Determine the (x, y) coordinate at the center of the cell enclosing the given text.  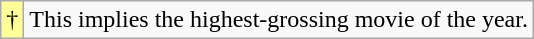
† (12, 20)
This implies the highest-grossing movie of the year. (279, 20)
